For the text-containing cell, return its midpoint in (X, Y) coordinate format. 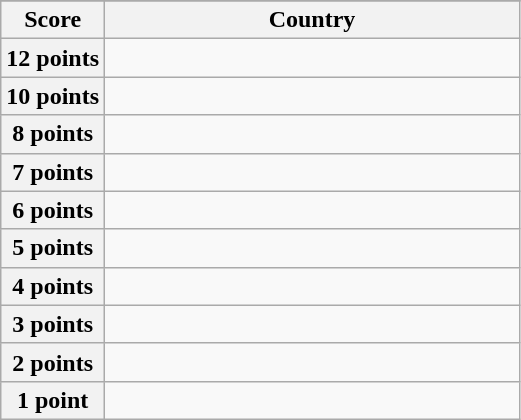
5 points (53, 248)
10 points (53, 96)
6 points (53, 210)
Score (53, 20)
3 points (53, 324)
2 points (53, 362)
1 point (53, 400)
4 points (53, 286)
12 points (53, 58)
8 points (53, 134)
7 points (53, 172)
Country (312, 20)
